Determine the [x, y] coordinate at the center of the cell enclosing the given text.  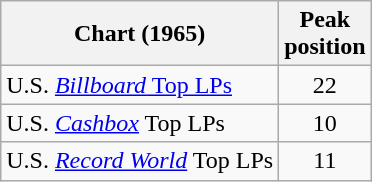
U.S. Billboard Top LPs [140, 85]
10 [325, 123]
11 [325, 161]
Peakposition [325, 34]
Chart (1965) [140, 34]
22 [325, 85]
U.S. Record World Top LPs [140, 161]
U.S. Cashbox Top LPs [140, 123]
